Detect which cell encompasses the target text, then output its (x, y) center coordinate. 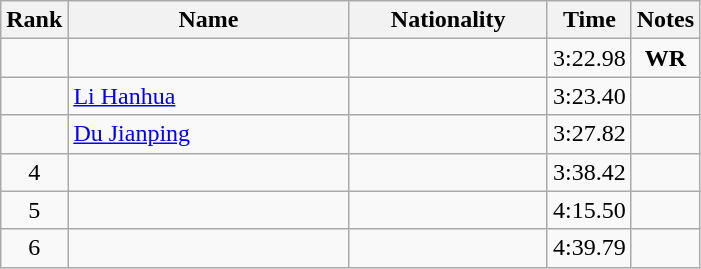
Notes (665, 20)
4:39.79 (589, 248)
3:23.40 (589, 96)
Rank (34, 20)
WR (665, 58)
Du Jianping (208, 134)
Li Hanhua (208, 96)
Nationality (448, 20)
5 (34, 210)
3:38.42 (589, 172)
Time (589, 20)
4:15.50 (589, 210)
3:27.82 (589, 134)
Name (208, 20)
3:22.98 (589, 58)
6 (34, 248)
4 (34, 172)
